From the cell containing the given text, extract its center point as [x, y] coordinate. 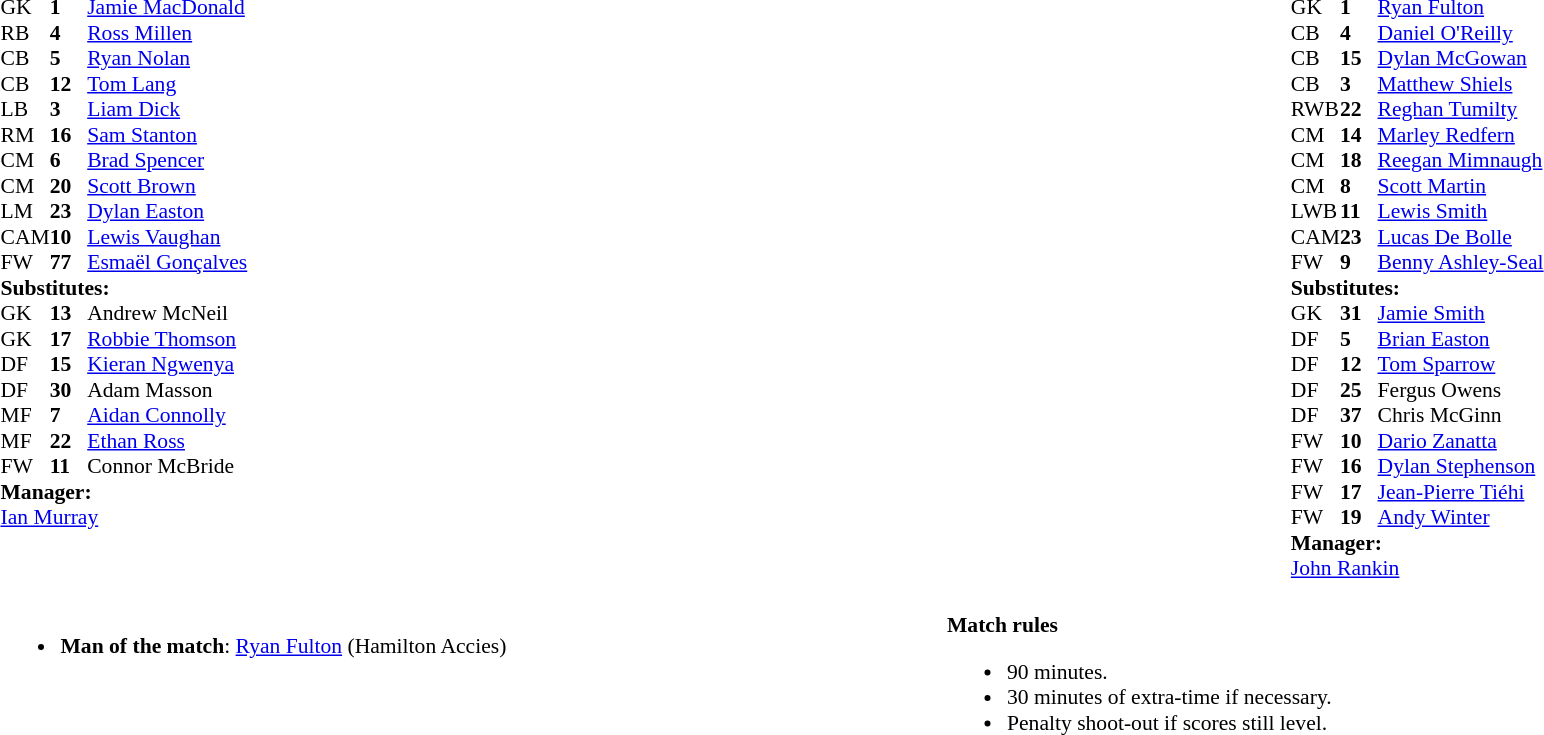
Lucas De Bolle [1461, 237]
LM [24, 211]
Esmaël Gonçalves [167, 263]
Aidan Connolly [167, 415]
77 [69, 263]
Kieran Ngwenya [167, 365]
7 [69, 415]
Chris McGinn [1461, 415]
Jamie Smith [1461, 313]
RM [24, 135]
37 [1359, 415]
Robbie Thomson [167, 339]
Dario Zanatta [1461, 441]
Dylan Easton [167, 211]
Brad Spencer [167, 161]
Ross Millen [167, 33]
LB [24, 109]
Ethan Ross [167, 441]
Scott Brown [167, 186]
Brian Easton [1461, 339]
Tom Lang [167, 84]
13 [69, 313]
Matthew Shiels [1461, 84]
Andy Winter [1461, 517]
Ian Murray [124, 517]
Adam Masson [167, 390]
Sam Stanton [167, 135]
6 [69, 161]
Lewis Vaughan [167, 237]
31 [1359, 313]
Andrew McNeil [167, 313]
Scott Martin [1461, 186]
Tom Sparrow [1461, 365]
John Rankin [1418, 569]
LWB [1316, 211]
9 [1359, 263]
Dylan McGowan [1461, 59]
18 [1359, 161]
19 [1359, 517]
Liam Dick [167, 109]
Lewis Smith [1461, 211]
20 [69, 186]
14 [1359, 135]
8 [1359, 186]
Daniel O'Reilly [1461, 33]
25 [1359, 390]
Reegan Mimnaugh [1461, 161]
Benny Ashley-Seal [1461, 263]
RB [24, 33]
Reghan Tumilty [1461, 109]
Jean-Pierre Tiéhi [1461, 492]
Fergus Owens [1461, 390]
Dylan Stephenson [1461, 467]
RWB [1316, 109]
30 [69, 390]
Marley Redfern [1461, 135]
Ryan Nolan [167, 59]
Connor McBride [167, 467]
